Pinpoint the cell where the given text exists, returning its (X, Y) midpoint coordinate. 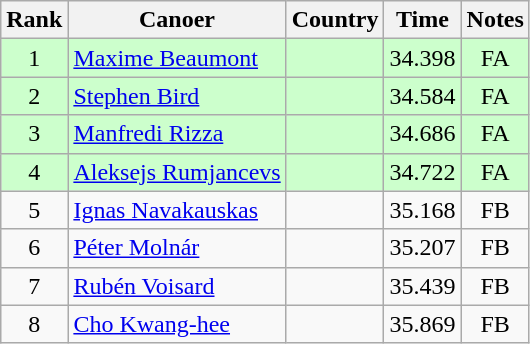
35.207 (422, 248)
5 (34, 210)
Maxime Beaumont (177, 58)
Canoer (177, 20)
34.584 (422, 96)
Péter Molnár (177, 248)
7 (34, 286)
34.722 (422, 172)
35.168 (422, 210)
Rubén Voisard (177, 286)
Cho Kwang-hee (177, 324)
Manfredi Rizza (177, 134)
35.869 (422, 324)
6 (34, 248)
Stephen Bird (177, 96)
1 (34, 58)
34.686 (422, 134)
2 (34, 96)
Rank (34, 20)
Ignas Navakauskas (177, 210)
Country (335, 20)
8 (34, 324)
Notes (495, 20)
Time (422, 20)
34.398 (422, 58)
35.439 (422, 286)
3 (34, 134)
Aleksejs Rumjancevs (177, 172)
4 (34, 172)
